Find where the given text appears and provide that cell's center as (x, y) coordinate. 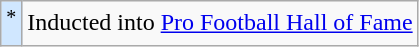
* (12, 24)
Inducted into Pro Football Hall of Fame (220, 24)
